Return the (X, Y) coordinate for the center point of the cell that contains the specified text.  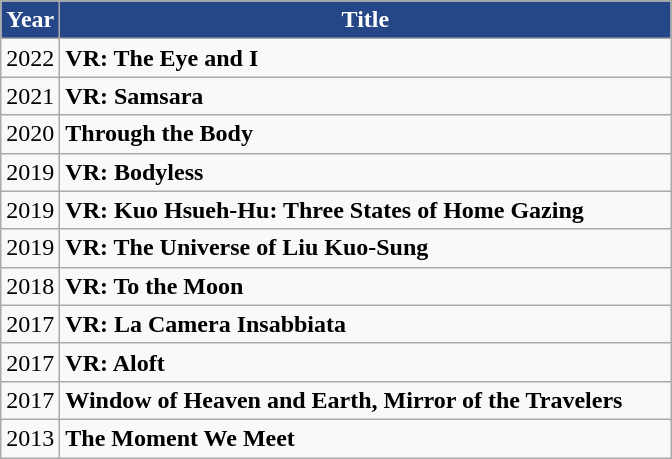
Window of Heaven and Earth, Mirror of the Travelers (366, 400)
VR: To the Moon (366, 286)
VR: The Eye and I (366, 58)
VR: Bodyless (366, 172)
VR: Kuo Hsueh-Hu: Three States of Home Gazing (366, 210)
VR: Samsara (366, 96)
VR: Aloft (366, 362)
Title (366, 20)
2020 (30, 134)
VR: La Camera Insabbiata (366, 324)
Year (30, 20)
2022 (30, 58)
2013 (30, 438)
Through the Body (366, 134)
VR: The Universe of Liu Kuo-Sung (366, 248)
2018 (30, 286)
2021 (30, 96)
The Moment We Meet (366, 438)
